Return the (x, y) coordinate for the center point of the cell that contains the specified text.  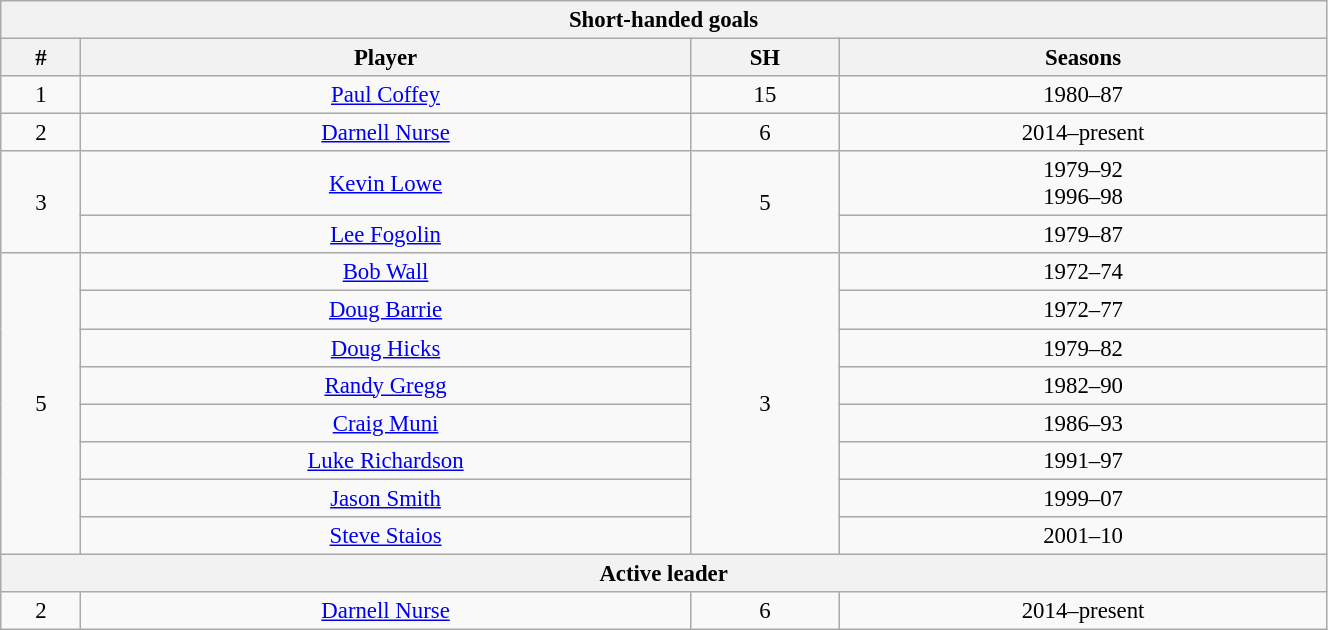
1979–921996–98 (1084, 184)
# (41, 58)
Craig Muni (386, 423)
1972–77 (1084, 310)
Bob Wall (386, 273)
1982–90 (1084, 385)
1979–82 (1084, 348)
Paul Coffey (386, 95)
1980–87 (1084, 95)
Short-handed goals (664, 20)
Kevin Lowe (386, 184)
1991–97 (1084, 460)
1 (41, 95)
1972–74 (1084, 273)
1979–87 (1084, 235)
SH (765, 58)
1986–93 (1084, 423)
Jason Smith (386, 498)
Player (386, 58)
Randy Gregg (386, 385)
2001–10 (1084, 536)
15 (765, 95)
Luke Richardson (386, 460)
Seasons (1084, 58)
Doug Barrie (386, 310)
1999–07 (1084, 498)
Steve Staios (386, 536)
Lee Fogolin (386, 235)
Doug Hicks (386, 348)
Active leader (664, 573)
